Detect which cell encompasses the target text, then output its [X, Y] center coordinate. 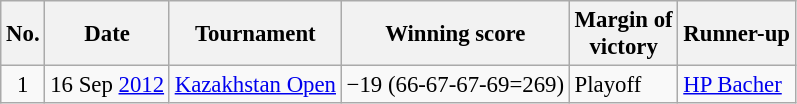
Winning score [455, 34]
−19 (66-67-67-69=269) [455, 85]
Margin ofvictory [624, 34]
16 Sep 2012 [107, 85]
HP Bacher [736, 85]
1 [23, 85]
Date [107, 34]
Tournament [255, 34]
Kazakhstan Open [255, 85]
No. [23, 34]
Playoff [624, 85]
Runner-up [736, 34]
